Return (X, Y) of the center of cell containing provided text 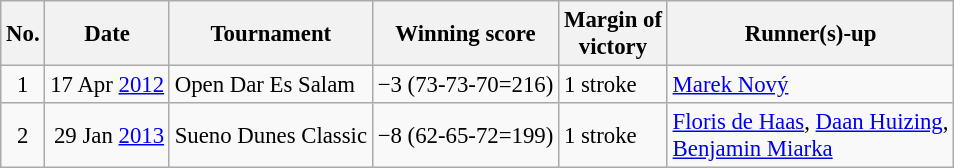
Open Dar Es Salam (270, 85)
−3 (73-73-70=216) (465, 85)
Runner(s)-up (810, 34)
−8 (62-65-72=199) (465, 136)
Winning score (465, 34)
1 (23, 85)
Margin ofvictory (614, 34)
Marek Nový (810, 85)
Sueno Dunes Classic (270, 136)
Floris de Haas, Daan Huizing, Benjamin Miarka (810, 136)
17 Apr 2012 (107, 85)
2 (23, 136)
29 Jan 2013 (107, 136)
No. (23, 34)
Tournament (270, 34)
Date (107, 34)
